Detect which cell encompasses the target text, then output its (X, Y) center coordinate. 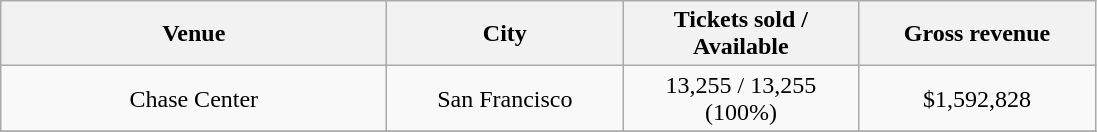
$1,592,828 (977, 98)
Venue (194, 34)
13,255 / 13,255 (100%) (741, 98)
San Francisco (505, 98)
Tickets sold / Available (741, 34)
Gross revenue (977, 34)
Chase Center (194, 98)
City (505, 34)
